Detect which cell encompasses the target text, then output its [X, Y] center coordinate. 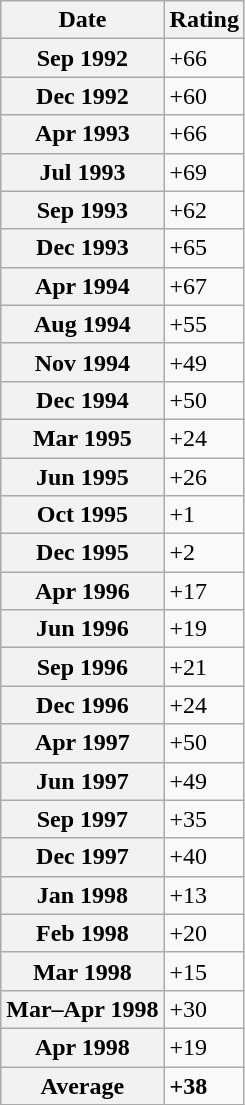
+40 [204, 857]
+26 [204, 477]
+1 [204, 515]
+21 [204, 667]
Sep 1997 [82, 819]
+20 [204, 933]
+15 [204, 971]
+69 [204, 172]
Dec 1992 [82, 96]
Jun 1996 [82, 629]
Dec 1993 [82, 248]
Jun 1995 [82, 477]
+30 [204, 1009]
Apr 1998 [82, 1047]
+2 [204, 553]
Mar–Apr 1998 [82, 1009]
Mar 1995 [82, 438]
Sep 1993 [82, 210]
+38 [204, 1085]
Dec 1996 [82, 705]
+55 [204, 324]
+17 [204, 591]
Apr 1997 [82, 743]
Dec 1997 [82, 857]
Sep 1992 [82, 58]
+65 [204, 248]
Rating [204, 20]
Nov 1994 [82, 362]
Apr 1994 [82, 286]
Apr 1993 [82, 134]
Apr 1996 [82, 591]
+67 [204, 286]
Dec 1995 [82, 553]
Oct 1995 [82, 515]
Sep 1996 [82, 667]
Feb 1998 [82, 933]
Dec 1994 [82, 400]
+62 [204, 210]
+60 [204, 96]
Aug 1994 [82, 324]
Jul 1993 [82, 172]
Jun 1997 [82, 781]
Jan 1998 [82, 895]
Date [82, 20]
Average [82, 1085]
+13 [204, 895]
+35 [204, 819]
Mar 1998 [82, 971]
